For the text-containing cell, return its midpoint in [x, y] coordinate format. 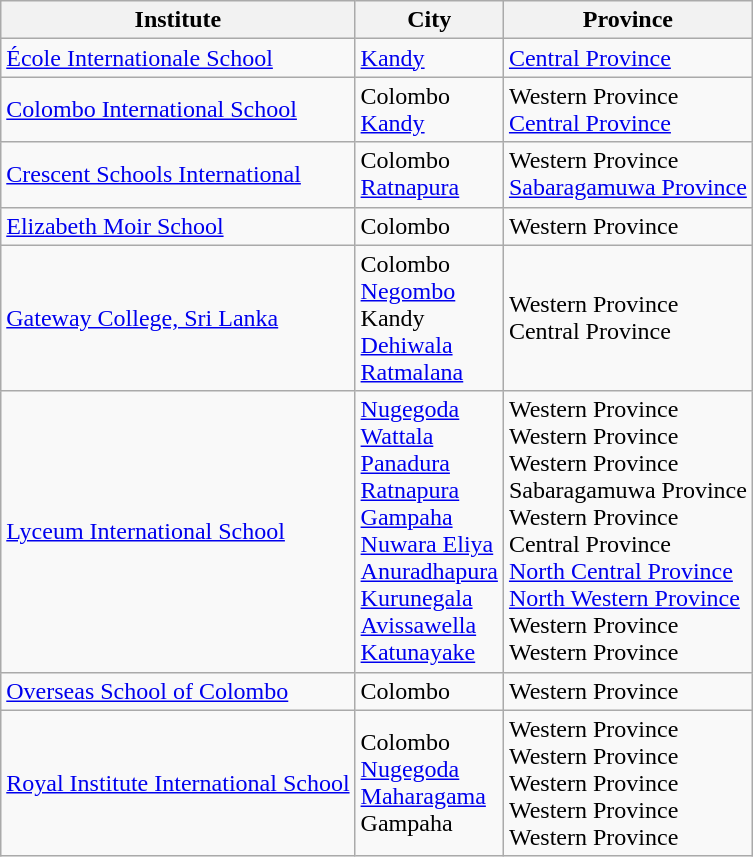
ColomboNugegodaMaharagamaGampaha [429, 783]
Crescent Schools International [178, 174]
ColomboRatnapura [429, 174]
City [429, 20]
Western ProvinceWestern ProvinceWestern ProvinceWestern ProvinceWestern Province [628, 783]
Gateway College, Sri Lanka [178, 318]
Colombo International School [178, 110]
Lyceum International School [178, 532]
NugegodaWattalaPanaduraRatnapuraGampahaNuwara EliyaAnuradhapuraKurunegalaAvissawellaKatunayake [429, 532]
ColomboNegomboKandy DehiwalaRatmalana [429, 318]
Kandy [429, 58]
Elizabeth Moir School [178, 226]
Province [628, 20]
École Internationale School [178, 58]
Western ProvinceSabaragamuwa Province [628, 174]
Institute [178, 20]
Central Province [628, 58]
Royal Institute International School [178, 783]
Overseas School of Colombo [178, 691]
ColomboKandy [429, 110]
